Find where the given text appears and provide that cell's center as (x, y) coordinate. 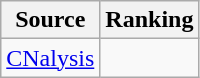
CNalysis (50, 58)
Ranking (150, 20)
Source (50, 20)
